Provide the (x, y) coordinate of the cell's center where the given text is located.  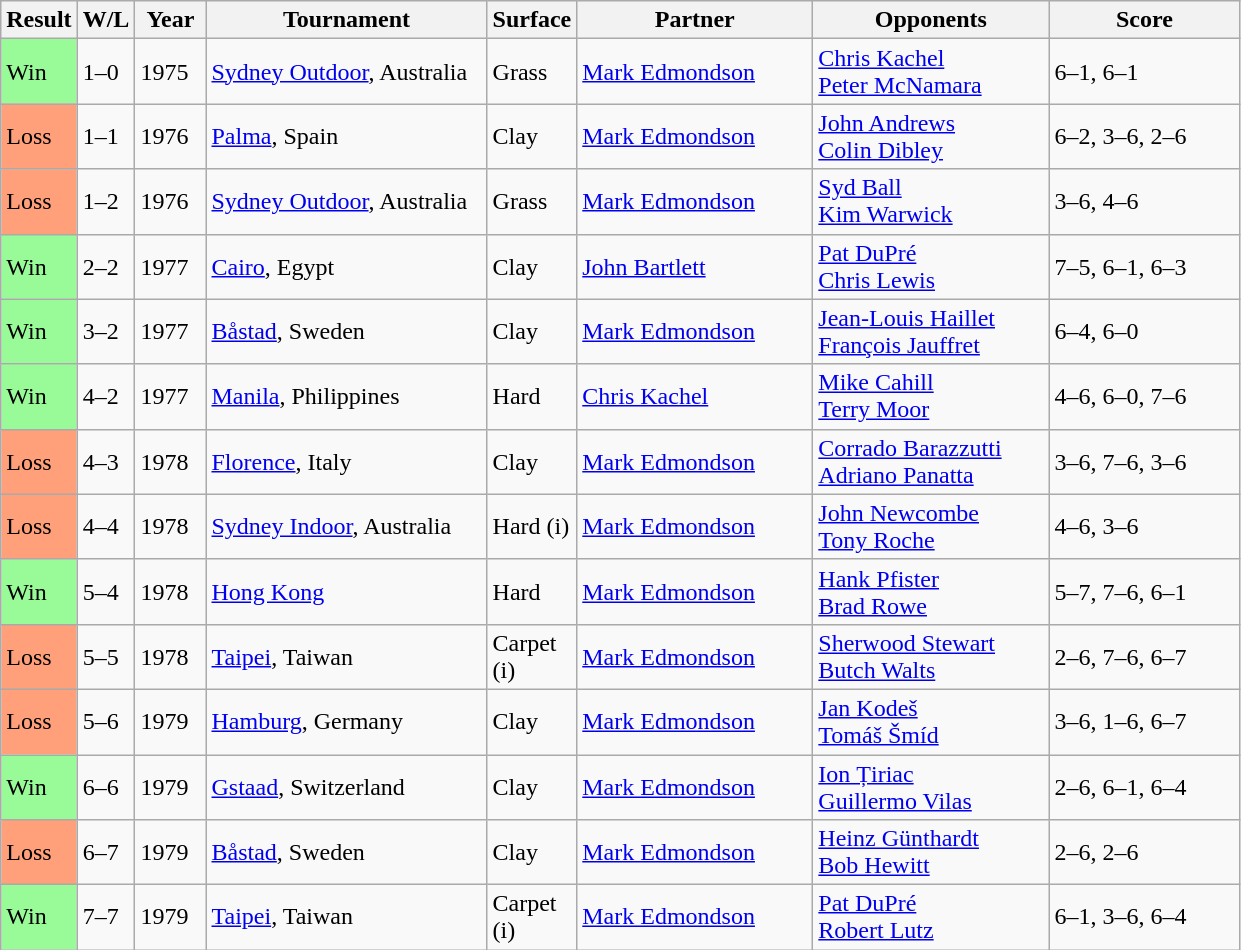
3–6, 4–6 (1144, 202)
1–1 (106, 136)
John Newcombe Tony Roche (931, 526)
4–2 (106, 396)
5–4 (106, 592)
5–7, 7–6, 6–1 (1144, 592)
Result (39, 20)
1–2 (106, 202)
John Andrews Colin Dibley (931, 136)
Chris Kachel (695, 396)
Chris Kachel Peter McNamara (931, 72)
Pat DuPré Chris Lewis (931, 266)
Score (1144, 20)
Heinz Günthardt Bob Hewitt (931, 852)
Jan Kodeš Tomáš Šmíd (931, 722)
Opponents (931, 20)
4–6, 3–6 (1144, 526)
Florence, Italy (346, 462)
Corrado Barazzutti Adriano Panatta (931, 462)
2–6, 6–1, 6–4 (1144, 786)
4–3 (106, 462)
Jean-Louis Haillet François Jauffret (931, 332)
Hamburg, Germany (346, 722)
4–4 (106, 526)
Mike Cahill Terry Moor (931, 396)
5–5 (106, 656)
6–1, 6–1 (1144, 72)
6–7 (106, 852)
Ion Țiriac Guillermo Vilas (931, 786)
7–5, 6–1, 6–3 (1144, 266)
6–1, 3–6, 6–4 (1144, 918)
3–6, 7–6, 3–6 (1144, 462)
6–6 (106, 786)
3–2 (106, 332)
Surface (532, 20)
1–0 (106, 72)
5–6 (106, 722)
6–4, 6–0 (1144, 332)
Hank Pfister Brad Rowe (931, 592)
Palma, Spain (346, 136)
Syd Ball Kim Warwick (931, 202)
6–2, 3–6, 2–6 (1144, 136)
7–7 (106, 918)
Year (170, 20)
Sydney Indoor, Australia (346, 526)
4–6, 6–0, 7–6 (1144, 396)
Gstaad, Switzerland (346, 786)
Sherwood Stewart Butch Walts (931, 656)
2–6, 2–6 (1144, 852)
Hard (i) (532, 526)
Partner (695, 20)
Cairo, Egypt (346, 266)
Hong Kong (346, 592)
Tournament (346, 20)
John Bartlett (695, 266)
2–2 (106, 266)
2–6, 7–6, 6–7 (1144, 656)
3–6, 1–6, 6–7 (1144, 722)
Manila, Philippines (346, 396)
1975 (170, 72)
Pat DuPré Robert Lutz (931, 918)
W/L (106, 20)
